Locate the cell with the specified text and output its (x, y) center coordinate. 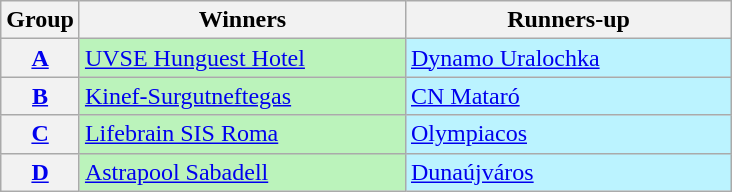
A (40, 58)
Astrapool Sabadell (242, 172)
Dynamo Uralochka (568, 58)
Runners-up (568, 20)
Winners (242, 20)
UVSE Hunguest Hotel (242, 58)
D (40, 172)
CN Mataró (568, 96)
Kinef-Surgutneftegas (242, 96)
Olympiacos (568, 134)
Lifebrain SIS Roma (242, 134)
Dunaújváros (568, 172)
Group (40, 20)
B (40, 96)
C (40, 134)
